Return (x, y) of the center of cell containing provided text 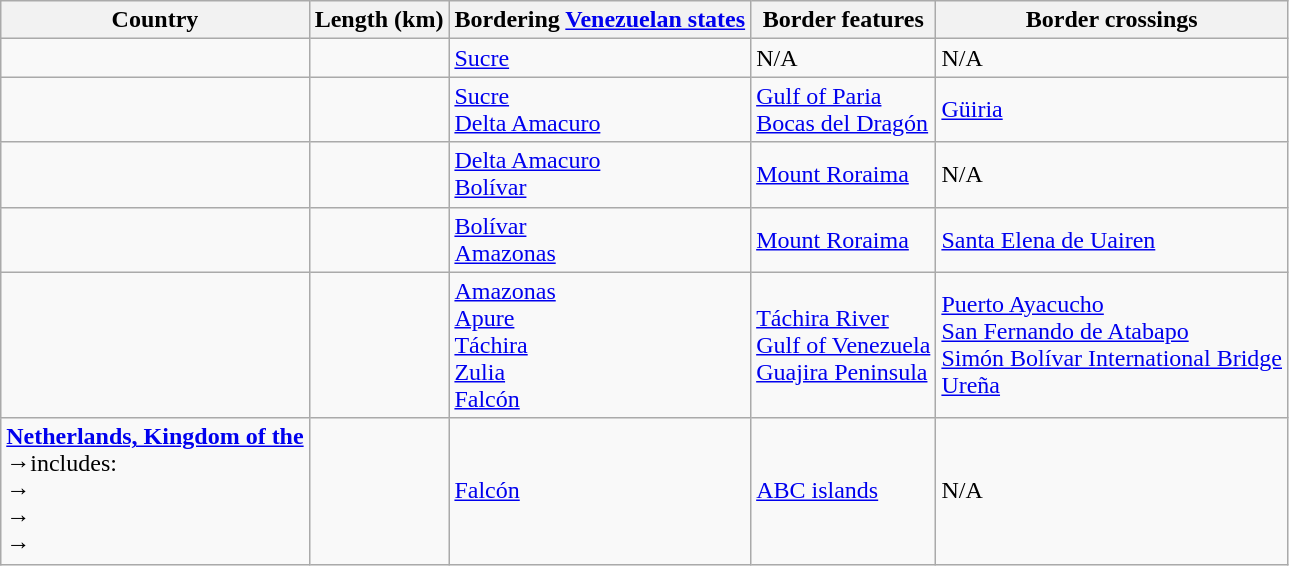
Amazonas Apure Táchira Zulia Falcón (600, 345)
Güiria (1112, 110)
Gulf of Paria Bocas del Dragón (844, 110)
Border features (844, 20)
ABC islands (844, 491)
Bordering Venezuelan states (600, 20)
Falcón (600, 491)
Netherlands, Kingdom of the→includes:→→→ (155, 491)
Bolívar Amazonas (600, 240)
Delta Amacuro Bolívar (600, 174)
Country (155, 20)
Sucre Delta Amacuro (600, 110)
Sucre (600, 58)
Táchira River Gulf of Venezuela Guajira Peninsula (844, 345)
Puerto AyacuchoSan Fernando de AtabapoSimón Bolívar International BridgeUreña (1112, 345)
Border crossings (1112, 20)
Length (km) (379, 20)
Santa Elena de Uairen (1112, 240)
